Find where the given text appears and provide that cell's center as (X, Y) coordinate. 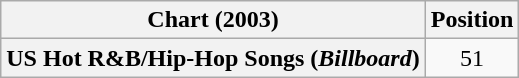
US Hot R&B/Hip-Hop Songs (Billboard) (213, 58)
Chart (2003) (213, 20)
51 (472, 58)
Position (472, 20)
